Return the [x, y] coordinate for the center point of the cell that contains the specified text.  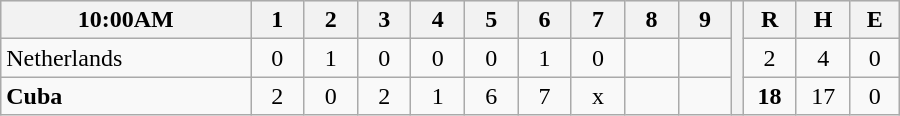
H [823, 20]
17 [823, 96]
10:00AM [126, 20]
5 [490, 20]
3 [384, 20]
E [874, 20]
x [598, 96]
Cuba [126, 96]
Netherlands [126, 58]
R [770, 20]
18 [770, 96]
8 [652, 20]
9 [704, 20]
